Determine the (X, Y) coordinate at the center of the cell enclosing the given text.  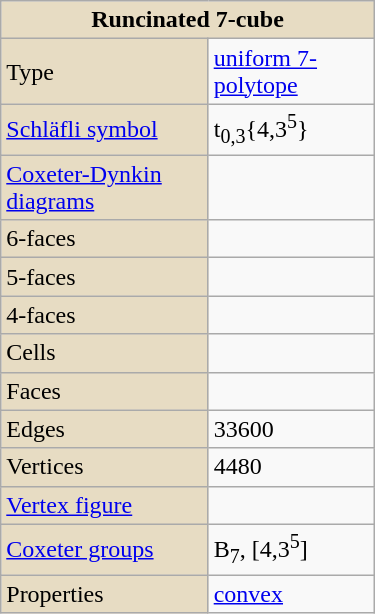
Cells (104, 353)
Coxeter groups (104, 550)
4-faces (104, 315)
33600 (291, 429)
convex (291, 594)
B7, [4,35] (291, 550)
Vertex figure (104, 505)
Runcinated 7-cube (188, 20)
6-faces (104, 239)
Schläfli symbol (104, 130)
Edges (104, 429)
Coxeter-Dynkin diagrams (104, 188)
4480 (291, 467)
Properties (104, 594)
5-faces (104, 277)
Faces (104, 391)
t0,3{4,35} (291, 130)
Type (104, 72)
uniform 7-polytope (291, 72)
Vertices (104, 467)
